Capture the cell that displays the provided text and extract its (x, y) central coordinate. 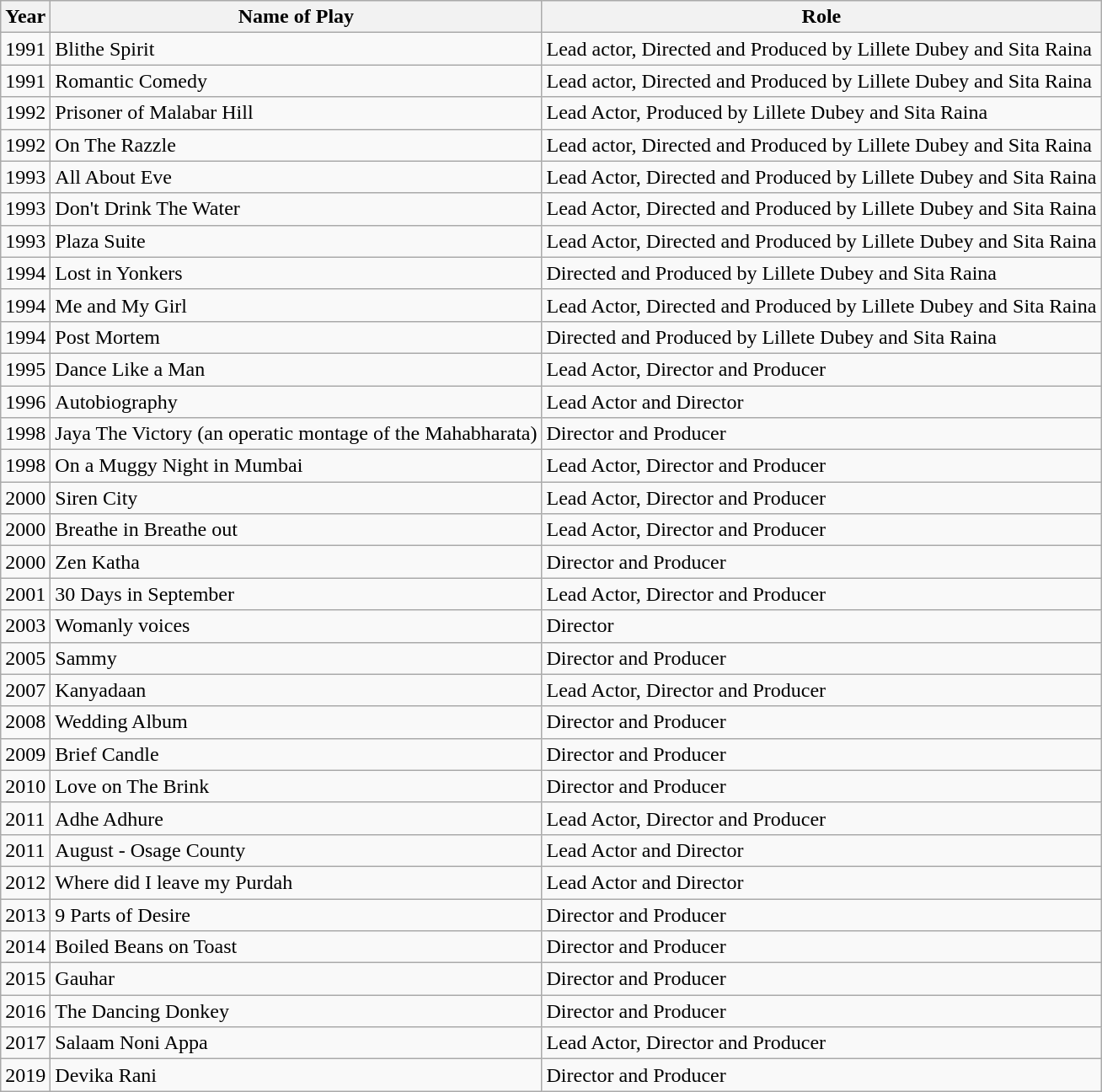
2015 (25, 979)
2010 (25, 786)
Love on The Brink (297, 786)
30 Days in September (297, 594)
2013 (25, 914)
Don't Drink The Water (297, 209)
Lost in Yonkers (297, 273)
Where did I leave my Purdah (297, 882)
Brief Candle (297, 754)
Salaam Noni Appa (297, 1043)
2008 (25, 722)
Kanyadaan (297, 690)
2019 (25, 1075)
Name of Play (297, 17)
2003 (25, 626)
Director (821, 626)
1996 (25, 402)
2016 (25, 1011)
Plaza Suite (297, 241)
2017 (25, 1043)
2009 (25, 754)
Romantic Comedy (297, 81)
Gauhar (297, 979)
On a Muggy Night in Mumbai (297, 466)
All About Eve (297, 177)
Me and My Girl (297, 305)
2007 (25, 690)
Blithe Spirit (297, 49)
Zen Katha (297, 562)
2012 (25, 882)
Post Mortem (297, 337)
August - Osage County (297, 850)
Wedding Album (297, 722)
Prisoner of Malabar Hill (297, 113)
Siren City (297, 498)
Boiled Beans on Toast (297, 947)
On The Razzle (297, 145)
Lead Actor, Produced by Lillete Dubey and Sita Raina (821, 113)
9 Parts of Desire (297, 914)
2005 (25, 658)
Autobiography (297, 402)
2014 (25, 947)
Adhe Adhure (297, 818)
Dance Like a Man (297, 369)
Devika Rani (297, 1075)
Breathe in Breathe out (297, 530)
Role (821, 17)
Sammy (297, 658)
1995 (25, 369)
Womanly voices (297, 626)
The Dancing Donkey (297, 1011)
Jaya The Victory (an operatic montage of the Mahabharata) (297, 434)
Year (25, 17)
2001 (25, 594)
